From the cell containing the given text, extract its center point as (X, Y) coordinate. 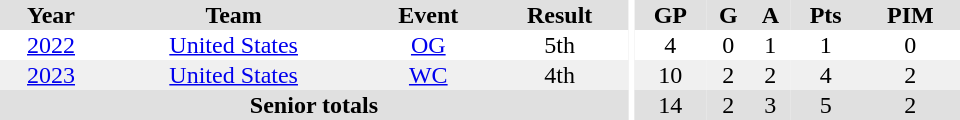
Event (428, 15)
Senior totals (314, 105)
4th (560, 75)
A (770, 15)
14 (670, 105)
5 (826, 105)
10 (670, 75)
WC (428, 75)
Pts (826, 15)
PIM (910, 15)
Result (560, 15)
5th (560, 45)
Team (234, 15)
3 (770, 105)
OG (428, 45)
2023 (51, 75)
GP (670, 15)
Year (51, 15)
G (728, 15)
2022 (51, 45)
